Extract the [x, y] coordinate from the center of the cell holding the provided text.  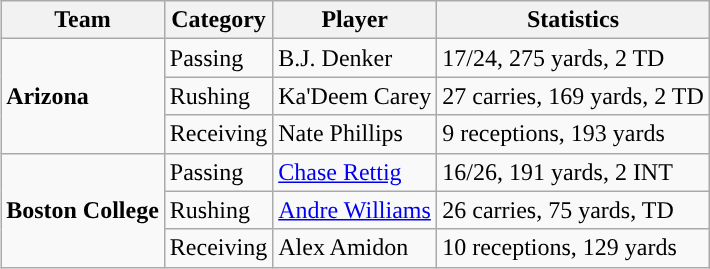
Alex Amidon [355, 248]
Player [355, 20]
Andre Williams [355, 210]
26 carries, 75 yards, TD [574, 210]
Nate Phillips [355, 134]
B.J. Denker [355, 58]
Chase Rettig [355, 172]
17/24, 275 yards, 2 TD [574, 58]
10 receptions, 129 yards [574, 248]
Arizona [83, 96]
16/26, 191 yards, 2 INT [574, 172]
27 carries, 169 yards, 2 TD [574, 96]
Ka'Deem Carey [355, 96]
Statistics [574, 20]
9 receptions, 193 yards [574, 134]
Boston College [83, 210]
Team [83, 20]
Category [218, 20]
